Detect which cell encompasses the target text, then output its (x, y) center coordinate. 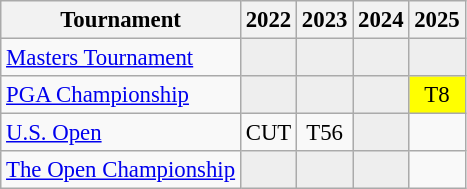
2025 (437, 20)
PGA Championship (121, 95)
CUT (268, 133)
2024 (381, 20)
U.S. Open (121, 133)
T56 (325, 133)
T8 (437, 95)
2022 (268, 20)
2023 (325, 20)
The Open Championship (121, 170)
Tournament (121, 20)
Masters Tournament (121, 58)
